Locate the cell with the specified text and output its (x, y) center coordinate. 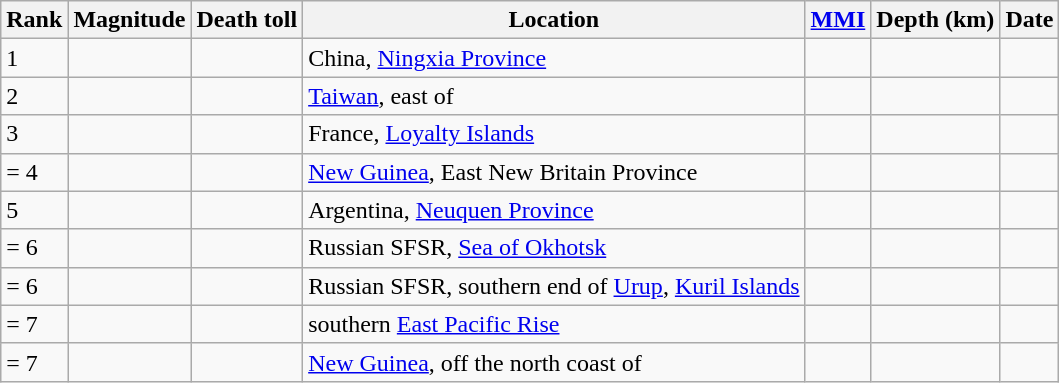
Location (554, 20)
Rank (34, 20)
Argentina, Neuquen Province (554, 210)
MMI (838, 20)
5 (34, 210)
Magnitude (130, 20)
2 (34, 96)
= 4 (34, 172)
New Guinea, East New Britain Province (554, 172)
Taiwan, east of (554, 96)
3 (34, 134)
Russian SFSR, Sea of Okhotsk (554, 248)
France, Loyalty Islands (554, 134)
1 (34, 58)
New Guinea, off the north coast of (554, 362)
Russian SFSR, southern end of Urup, Kuril Islands (554, 286)
southern East Pacific Rise (554, 324)
Date (1030, 20)
Depth (km) (936, 20)
China, Ningxia Province (554, 58)
Death toll (247, 20)
